Provide the [X, Y] coordinate of the cell's center where the given text is located.  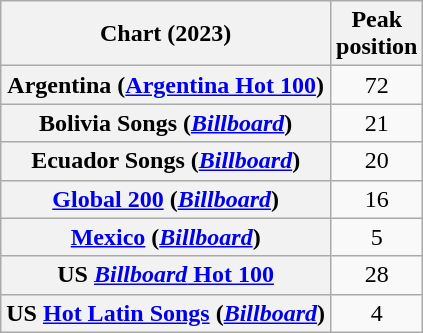
Argentina (Argentina Hot 100) [166, 85]
Chart (2023) [166, 34]
Bolivia Songs (Billboard) [166, 123]
28 [377, 275]
Global 200 (Billboard) [166, 199]
US Billboard Hot 100 [166, 275]
21 [377, 123]
US Hot Latin Songs (Billboard) [166, 313]
Mexico (Billboard) [166, 237]
20 [377, 161]
16 [377, 199]
Ecuador Songs (Billboard) [166, 161]
Peakposition [377, 34]
72 [377, 85]
5 [377, 237]
4 [377, 313]
